Determine the (x, y) coordinate at the center of the cell enclosing the given text.  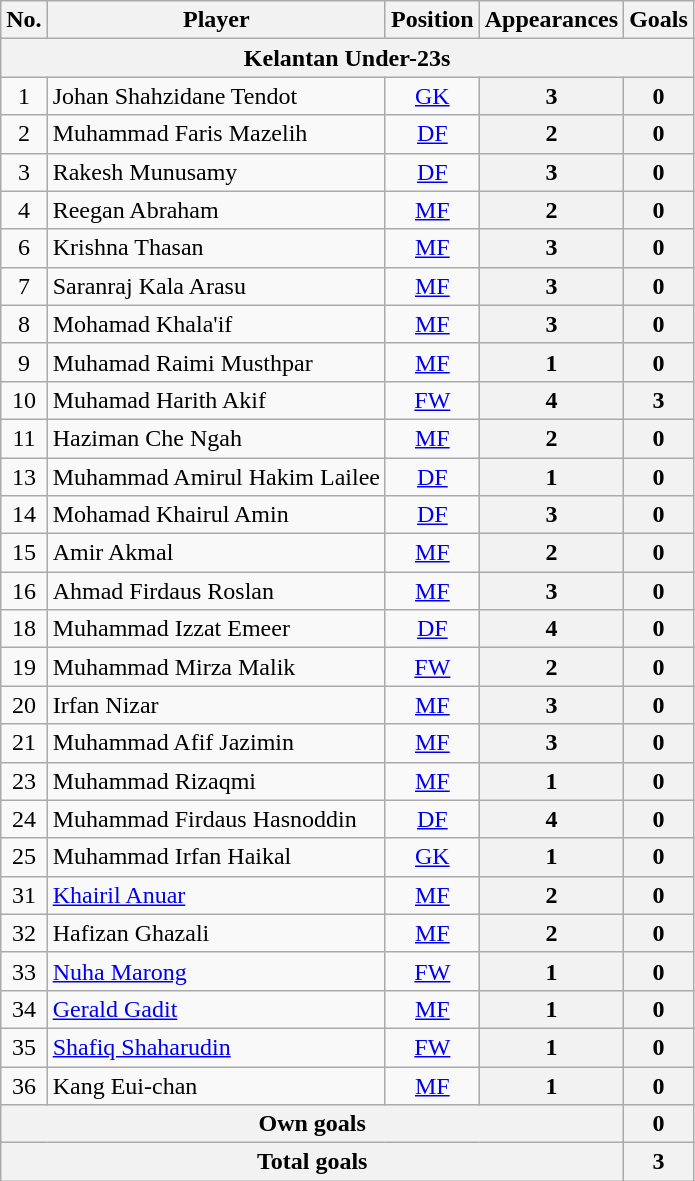
10 (24, 400)
35 (24, 1047)
Muhammad Izzat Emeer (216, 629)
Haziman Che Ngah (216, 438)
Nuha Marong (216, 971)
33 (24, 971)
Position (432, 20)
Muhammad Afif Jazimin (216, 743)
Own goals (312, 1124)
21 (24, 743)
15 (24, 553)
Shafiq Shaharudin (216, 1047)
9 (24, 362)
16 (24, 591)
25 (24, 857)
Johan Shahzidane Tendot (216, 96)
Ahmad Firdaus Roslan (216, 591)
Mohamad Khala'if (216, 324)
31 (24, 895)
7 (24, 286)
Muhamad Raimi Musthpar (216, 362)
Hafizan Ghazali (216, 933)
18 (24, 629)
Amir Akmal (216, 553)
Muhammad Firdaus Hasnoddin (216, 819)
Player (216, 20)
Muhammad Rizaqmi (216, 781)
23 (24, 781)
14 (24, 515)
Gerald Gadit (216, 1009)
32 (24, 933)
8 (24, 324)
Reegan Abraham (216, 210)
11 (24, 438)
Irfan Nizar (216, 705)
Krishna Thasan (216, 248)
36 (24, 1085)
Goals (659, 20)
Rakesh Munusamy (216, 172)
No. (24, 20)
Muhamad Harith Akif (216, 400)
Khairil Anuar (216, 895)
Saranraj Kala Arasu (216, 286)
19 (24, 667)
Muhammad Mirza Malik (216, 667)
Appearances (551, 20)
24 (24, 819)
Muhammad Amirul Hakim Lailee (216, 477)
Kang Eui-chan (216, 1085)
Mohamad Khairul Amin (216, 515)
20 (24, 705)
13 (24, 477)
6 (24, 248)
Total goals (312, 1162)
Muhammad Faris Mazelih (216, 134)
Muhammad Irfan Haikal (216, 857)
34 (24, 1009)
Kelantan Under-23s (348, 58)
